Return the (X, Y) coordinate for the center point of the cell that contains the specified text.  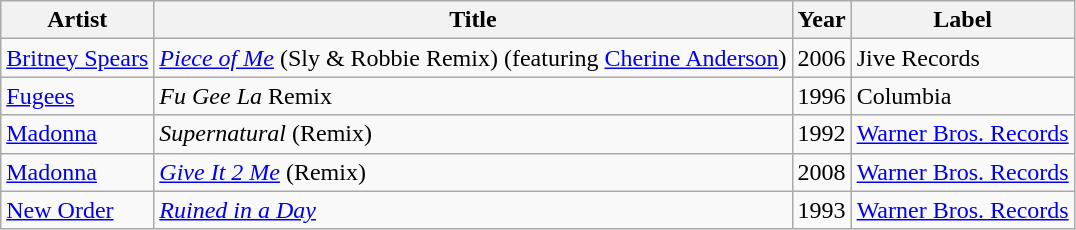
Supernatural (Remix) (473, 134)
1996 (822, 96)
Ruined in a Day (473, 210)
1993 (822, 210)
Give It 2 Me (Remix) (473, 172)
2006 (822, 58)
1992 (822, 134)
Jive Records (962, 58)
Britney Spears (78, 58)
New Order (78, 210)
Year (822, 20)
Label (962, 20)
Columbia (962, 96)
Title (473, 20)
Fugees (78, 96)
Fu Gee La Remix (473, 96)
Artist (78, 20)
Piece of Me (Sly & Robbie Remix) (featuring Cherine Anderson) (473, 58)
2008 (822, 172)
